Return (x, y) of the center of cell containing provided text 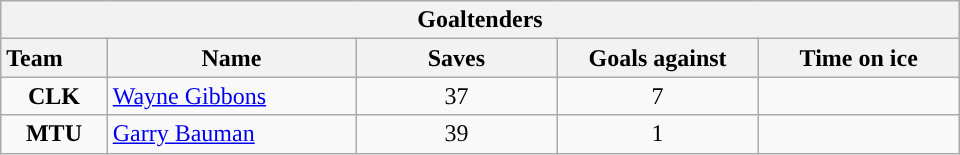
7 (658, 96)
Saves (456, 58)
Time on ice (858, 58)
Goaltenders (480, 20)
1 (658, 134)
Name (232, 58)
39 (456, 134)
MTU (54, 134)
37 (456, 96)
CLK (54, 96)
Wayne Gibbons (232, 96)
Garry Bauman (232, 134)
Goals against (658, 58)
Team (54, 58)
